From the cell containing the given text, extract its center point as (x, y) coordinate. 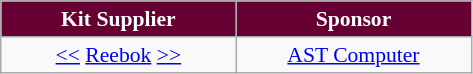
AST Computer (354, 55)
Sponsor (354, 19)
Kit Supplier (118, 19)
<< Reebok >> (118, 55)
